Capture the cell that displays the provided text and extract its [X, Y] central coordinate. 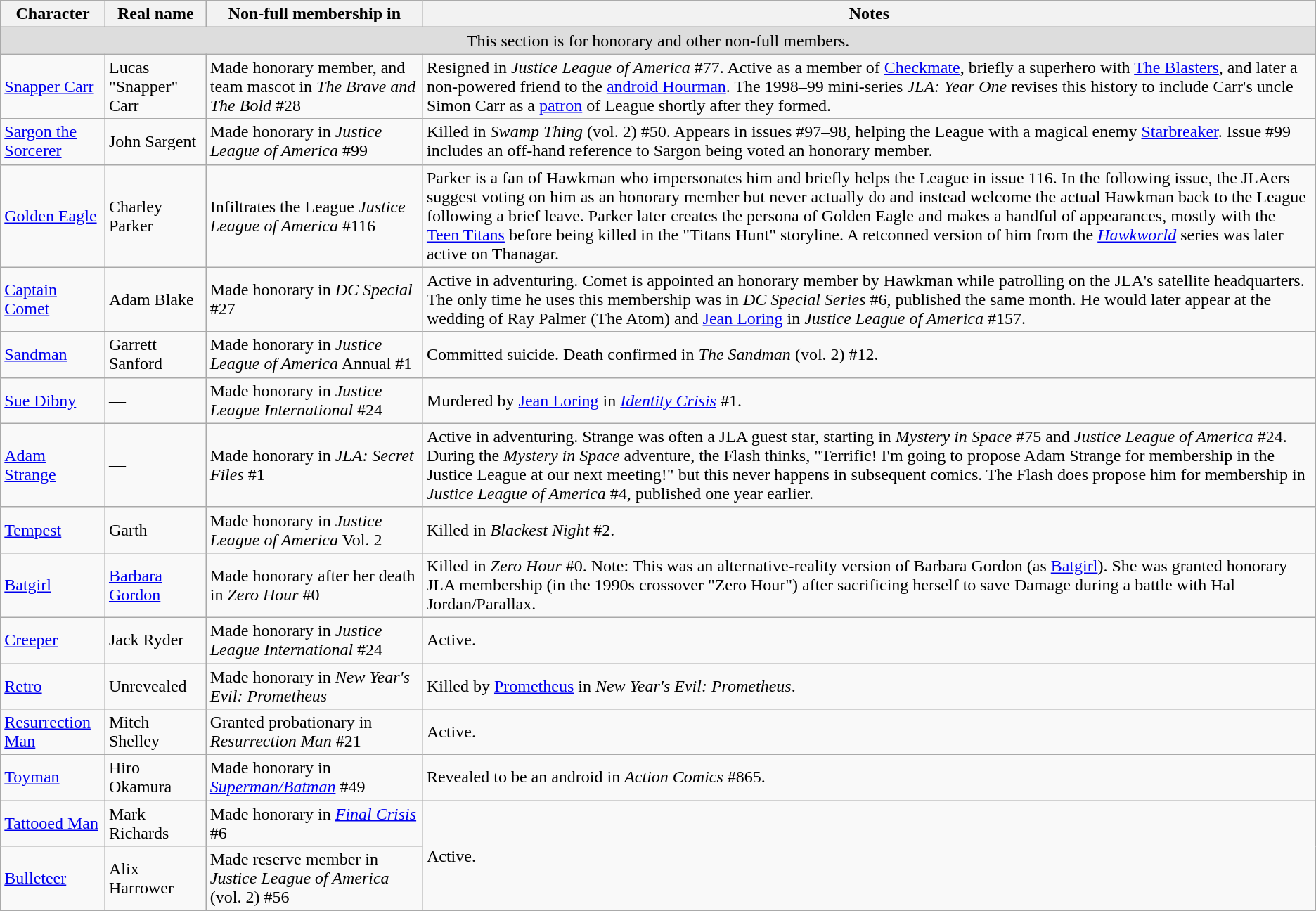
Mark Richards [155, 824]
Infiltrates the League Justice League of America #116 [314, 216]
Jack Ryder [155, 640]
Hiro Okamura [155, 777]
Tattooed Man [53, 824]
Killed by Prometheus in New Year's Evil: Prometheus. [869, 686]
Tempest [53, 530]
Adam Blake [155, 299]
Made honorary in Justice League of America Vol. 2 [314, 530]
Made honorary in Justice League of America Annual #1 [314, 354]
Made honorary in Justice League of America #99 [314, 142]
Killed in Blackest Night #2. [869, 530]
Charley Parker [155, 216]
Made honorary in Final Crisis #6 [314, 824]
Made honorary member, and team mascot in The Brave and The Bold #28 [314, 86]
Sue Dibny [53, 401]
Bulleteer [53, 879]
Made honorary in New Year's Evil: Prometheus [314, 686]
Adam Strange [53, 465]
Notes [869, 14]
Resurrection Man [53, 732]
Non-full membership in [314, 14]
Barbara Gordon [155, 585]
Made reserve member in Justice League of America (vol. 2) #56 [314, 879]
Real name [155, 14]
Made honorary in JLA: Secret Files #1 [314, 465]
Made honorary in DC Special #27 [314, 299]
Granted probationary in Resurrection Man #21 [314, 732]
Golden Eagle [53, 216]
Committed suicide. Death confirmed in The Sandman (vol. 2) #12. [869, 354]
Retro [53, 686]
Garth [155, 530]
Alix Harrower [155, 879]
Murdered by Jean Loring in Identity Crisis #1. [869, 401]
Creeper [53, 640]
Batgirl [53, 585]
Toyman [53, 777]
Sargon the Sorcerer [53, 142]
John Sargent [155, 142]
Revealed to be an android in Action Comics #865. [869, 777]
Made honorary after her death in Zero Hour #0 [314, 585]
Lucas "Snapper" Carr [155, 86]
Unrevealed [155, 686]
Character [53, 14]
Garrett Sanford [155, 354]
Mitch Shelley [155, 732]
Snapper Carr [53, 86]
Sandman [53, 354]
This section is for honorary and other non-full members. [658, 41]
Made honorary in Superman/Batman #49 [314, 777]
Captain Comet [53, 299]
